Detect which cell encompasses the target text, then output its (X, Y) center coordinate. 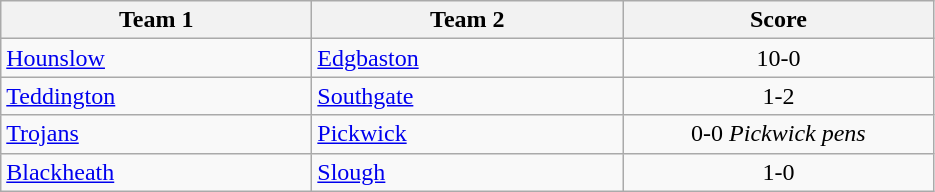
Team 1 (156, 20)
Slough (468, 172)
Hounslow (156, 58)
Teddington (156, 96)
10-0 (778, 58)
Edgbaston (468, 58)
Blackheath (156, 172)
Pickwick (468, 134)
1-2 (778, 96)
Team 2 (468, 20)
Southgate (468, 96)
Score (778, 20)
0-0 Pickwick pens (778, 134)
1-0 (778, 172)
Trojans (156, 134)
